Return [x, y] of the center of cell containing provided text 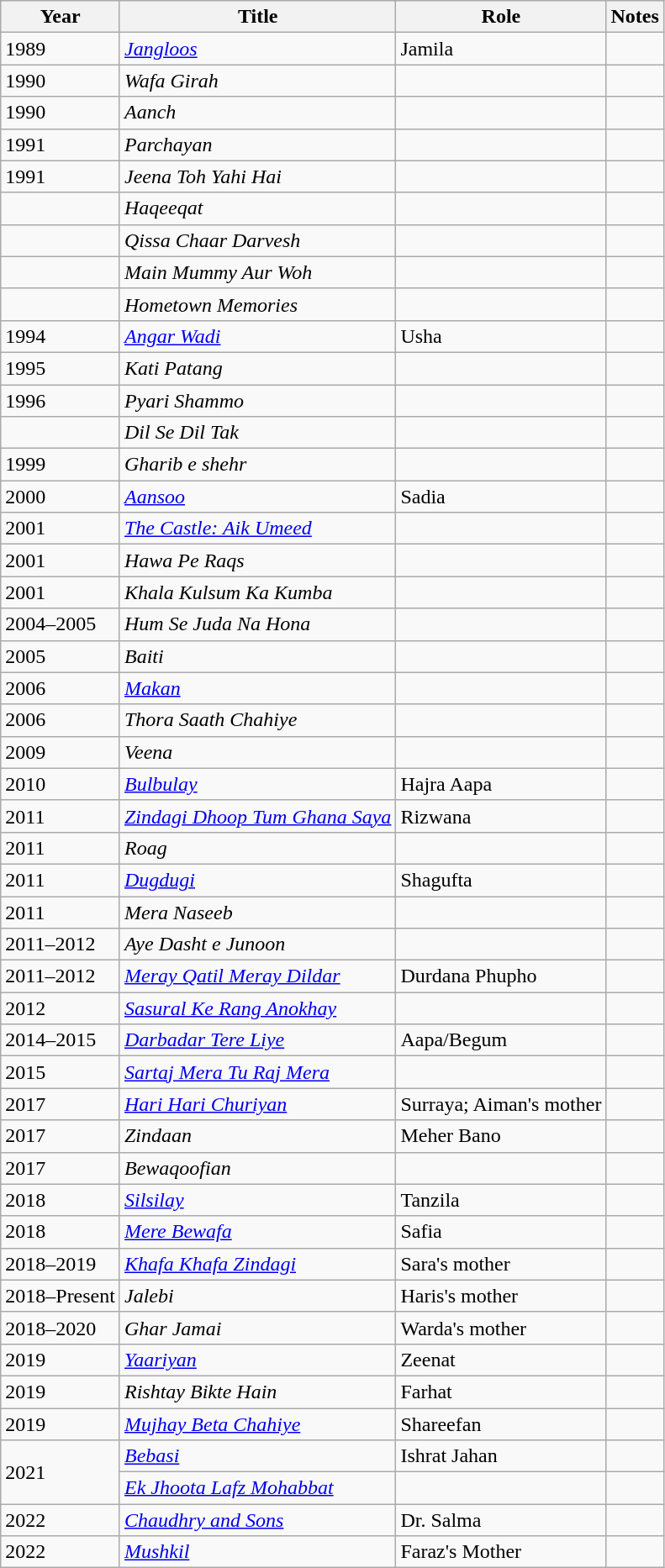
Baiti [257, 656]
Makan [257, 688]
The Castle: Aik Umeed [257, 529]
Haqeeqat [257, 208]
2000 [61, 497]
Notes [635, 17]
Hajra Aapa [501, 784]
Angar Wadi [257, 336]
Parchayan [257, 145]
2018–2020 [61, 1328]
2018–2019 [61, 1264]
Year [61, 17]
Bebasi [257, 1456]
Chaudhry and Sons [257, 1520]
Main Mummy Aur Woh [257, 272]
Meher Bano [501, 1136]
Aanch [257, 113]
Dr. Salma [501, 1520]
Faraz's Mother [501, 1552]
Usha [501, 336]
Warda's mother [501, 1328]
Hawa Pe Raqs [257, 560]
2018–Present [61, 1296]
Rizwana [501, 816]
Veena [257, 752]
Mushkil [257, 1552]
Thora Saath Chahiye [257, 720]
Hari Hari Churiyan [257, 1104]
Aansoo [257, 497]
Role [501, 17]
Mujhay Beta Chahiye [257, 1424]
Bewaqoofian [257, 1168]
Mera Naseeb [257, 912]
Jamila [501, 49]
Farhat [501, 1392]
Ishrat Jahan [501, 1456]
Rishtay Bikte Hain [257, 1392]
2015 [61, 1072]
Sadia [501, 497]
1989 [61, 49]
2005 [61, 656]
Surraya; Aiman's mother [501, 1104]
Jangloos [257, 49]
Yaariyan [257, 1360]
Zindaan [257, 1136]
Hometown Memories [257, 304]
Bulbulay [257, 784]
Dil Se Dil Tak [257, 433]
2021 [61, 1472]
Dugdugi [257, 880]
Kati Patang [257, 368]
Zeenat [501, 1360]
Khala Kulsum Ka Kumba [257, 592]
Khafa Khafa Zindagi [257, 1264]
Aapa/Begum [501, 1040]
Safia [501, 1232]
Ghar Jamai [257, 1328]
2004–2005 [61, 624]
Haris's mother [501, 1296]
Sara's mother [501, 1264]
2009 [61, 752]
Zindagi Dhoop Tum Ghana Saya [257, 816]
Jalebi [257, 1296]
Gharib e shehr [257, 465]
Aye Dasht e Junoon [257, 944]
1996 [61, 401]
2010 [61, 784]
Sartaj Mera Tu Raj Mera [257, 1072]
Darbadar Tere Liye [257, 1040]
Title [257, 17]
Qissa Chaar Darvesh [257, 240]
Wafa Girah [257, 81]
Hum Se Juda Na Hona [257, 624]
Tanzila [501, 1200]
Pyari Shammo [257, 401]
1999 [61, 465]
Durdana Phupho [501, 976]
Shagufta [501, 880]
1995 [61, 368]
Sasural Ke Rang Anokhay [257, 1008]
1994 [61, 336]
Roag [257, 848]
Shareefan [501, 1424]
2014–2015 [61, 1040]
Mere Bewafa [257, 1232]
2012 [61, 1008]
Jeena Toh Yahi Hai [257, 176]
Meray Qatil Meray Dildar [257, 976]
Ek Jhoota Lafz Mohabbat [257, 1488]
Silsilay [257, 1200]
